Return the [X, Y] coordinate for the center point of the cell that contains the specified text.  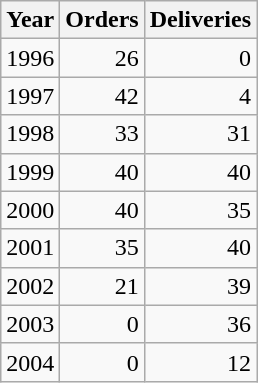
21 [102, 286]
Year [30, 20]
1996 [30, 58]
2004 [30, 362]
42 [102, 96]
12 [200, 362]
2003 [30, 324]
2002 [30, 286]
1998 [30, 134]
26 [102, 58]
2001 [30, 248]
31 [200, 134]
1997 [30, 96]
Deliveries [200, 20]
36 [200, 324]
39 [200, 286]
33 [102, 134]
1999 [30, 172]
4 [200, 96]
2000 [30, 210]
Orders [102, 20]
